Detect which cell encompasses the target text, then output its (X, Y) center coordinate. 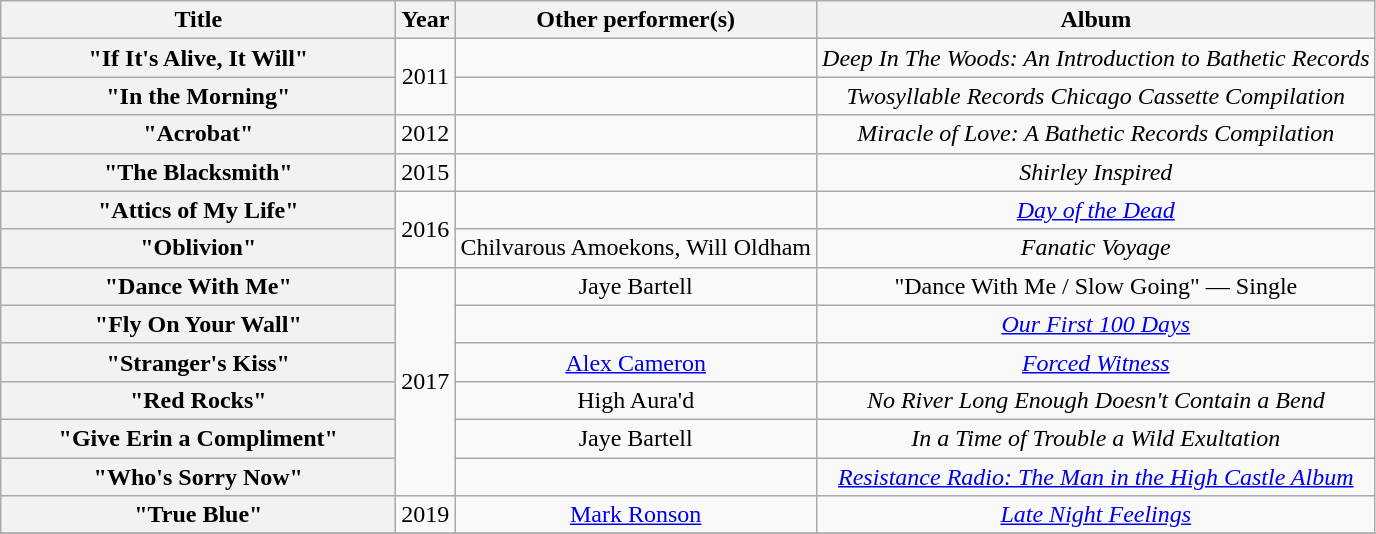
Other performer(s) (636, 20)
Shirley Inspired (1096, 172)
Twosyllable Records Chicago Cassette Compilation (1096, 96)
Alex Cameron (636, 362)
Day of the Dead (1096, 210)
"If It's Alive, It Will" (198, 58)
2015 (426, 172)
"Red Rocks" (198, 400)
Resistance Radio: The Man in the High Castle Album (1096, 477)
Late Night Feelings (1096, 515)
"Give Erin a Compliment" (198, 438)
High Aura'd (636, 400)
"Who's Sorry Now" (198, 477)
Our First 100 Days (1096, 324)
Title (198, 20)
"Stranger's Kiss" (198, 362)
2019 (426, 515)
"True Blue" (198, 515)
2012 (426, 134)
Fanatic Voyage (1096, 248)
"Oblivion" (198, 248)
2017 (426, 381)
Deep In The Woods: An Introduction to Bathetic Records (1096, 58)
"Dance With Me" (198, 286)
"Dance With Me / Slow Going" — Single (1096, 286)
"In the Morning" (198, 96)
"Attics of My Life" (198, 210)
Forced Witness (1096, 362)
"Fly On Your Wall" (198, 324)
"The Blacksmith" (198, 172)
Album (1096, 20)
Miracle of Love: A Bathetic Records Compilation (1096, 134)
2016 (426, 229)
In a Time of Trouble a Wild Exultation (1096, 438)
Year (426, 20)
No River Long Enough Doesn't Contain a Bend (1096, 400)
2011 (426, 77)
Chilvarous Amoekons, Will Oldham (636, 248)
"Acrobat" (198, 134)
Mark Ronson (636, 515)
